Search for the cell housing the specified text and yield its [x, y] center coordinate. 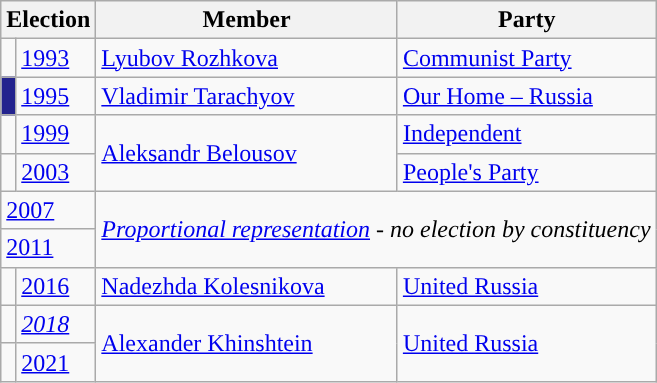
1993 [56, 58]
Member [247, 20]
Proportional representation - no election by constituency [376, 229]
1995 [56, 96]
2016 [56, 286]
2011 [48, 248]
2007 [48, 210]
Communist Party [526, 58]
Nadezhda Kolesnikova [247, 286]
Lyubov Rozhkova [247, 58]
2003 [56, 172]
Alexander Khinshtein [247, 343]
Independent [526, 134]
Aleksandr Belousov [247, 153]
Party [526, 20]
Election [48, 20]
2021 [56, 362]
Our Home – Russia [526, 96]
Vladimir Tarachyov [247, 96]
2018 [56, 324]
1999 [56, 134]
People's Party [526, 172]
